Output the [X, Y] coordinate of the center of the cell containing the given text.  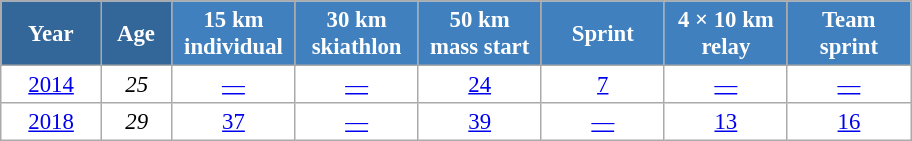
24 [480, 85]
Team sprint [848, 34]
2018 [52, 122]
Year [52, 34]
Sprint [602, 34]
Age [136, 34]
37 [234, 122]
50 km mass start [480, 34]
15 km individual [234, 34]
29 [136, 122]
25 [136, 85]
39 [480, 122]
7 [602, 85]
4 × 10 km relay [726, 34]
30 km skiathlon [356, 34]
2014 [52, 85]
16 [848, 122]
13 [726, 122]
